Identify which cell holds the provided text, then report its [x, y] central coordinate. 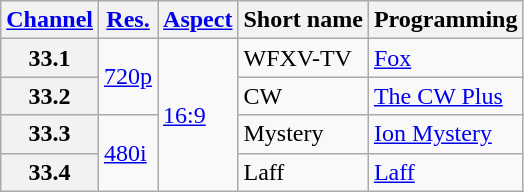
33.1 [50, 58]
Ion Mystery [446, 134]
33.4 [50, 172]
480i [128, 153]
Fox [446, 58]
CW [303, 96]
33.3 [50, 134]
720p [128, 77]
Mystery [303, 134]
16:9 [198, 115]
Programming [446, 20]
WFXV-TV [303, 58]
Channel [50, 20]
Res. [128, 20]
Aspect [198, 20]
Short name [303, 20]
33.2 [50, 96]
The CW Plus [446, 96]
